Scan for the cell matching the given text and deliver its (x, y) coordinate at center. 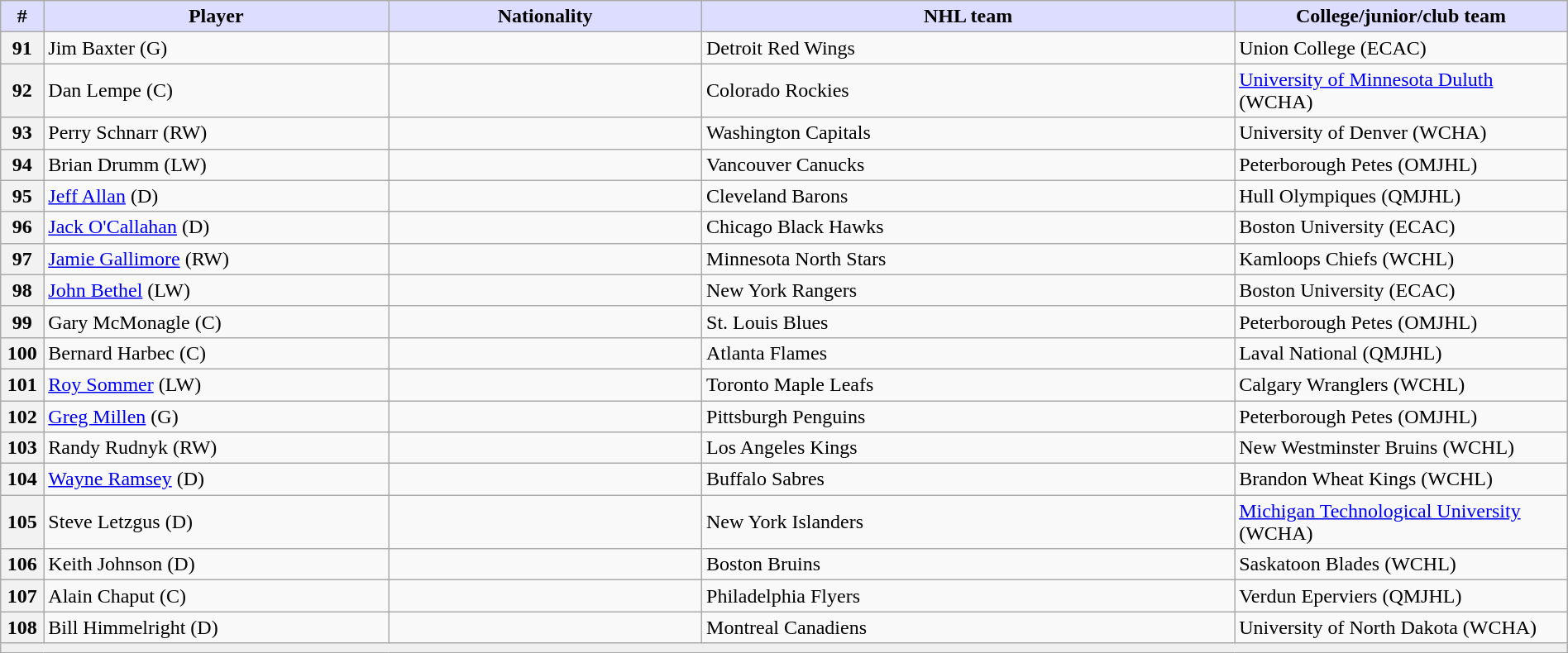
Perry Schnarr (RW) (217, 133)
John Bethel (LW) (217, 290)
Washington Capitals (968, 133)
Verdun Eperviers (QMJHL) (1401, 596)
Randy Rudnyk (RW) (217, 448)
Brandon Wheat Kings (WCHL) (1401, 479)
Los Angeles Kings (968, 448)
98 (22, 290)
Philadelphia Flyers (968, 596)
Detroit Red Wings (968, 48)
Nationality (546, 17)
Jack O'Callahan (D) (217, 227)
Roy Sommer (LW) (217, 384)
St. Louis Blues (968, 322)
99 (22, 322)
91 (22, 48)
104 (22, 479)
Bill Himmelright (D) (217, 627)
Gary McMonagle (C) (217, 322)
Michigan Technological University (WCHA) (1401, 522)
95 (22, 196)
105 (22, 522)
Greg Millen (G) (217, 416)
Chicago Black Hawks (968, 227)
Brian Drumm (LW) (217, 164)
Bernard Harbec (C) (217, 353)
NHL team (968, 17)
Union College (ECAC) (1401, 48)
108 (22, 627)
College/junior/club team (1401, 17)
106 (22, 565)
Buffalo Sabres (968, 479)
Colorado Rockies (968, 91)
Dan Lempe (C) (217, 91)
Boston Bruins (968, 565)
Keith Johnson (D) (217, 565)
Player (217, 17)
Kamloops Chiefs (WCHL) (1401, 259)
107 (22, 596)
94 (22, 164)
Vancouver Canucks (968, 164)
New York Rangers (968, 290)
101 (22, 384)
Steve Letzgus (D) (217, 522)
Jim Baxter (G) (217, 48)
96 (22, 227)
Minnesota North Stars (968, 259)
Hull Olympiques (QMJHL) (1401, 196)
92 (22, 91)
Jeff Allan (D) (217, 196)
Toronto Maple Leafs (968, 384)
97 (22, 259)
Laval National (QMJHL) (1401, 353)
Montreal Canadiens (968, 627)
Pittsburgh Penguins (968, 416)
Jamie Gallimore (RW) (217, 259)
University of Minnesota Duluth (WCHA) (1401, 91)
Atlanta Flames (968, 353)
New Westminster Bruins (WCHL) (1401, 448)
Alain Chaput (C) (217, 596)
100 (22, 353)
93 (22, 133)
Cleveland Barons (968, 196)
Saskatoon Blades (WCHL) (1401, 565)
New York Islanders (968, 522)
Calgary Wranglers (WCHL) (1401, 384)
University of Denver (WCHA) (1401, 133)
103 (22, 448)
University of North Dakota (WCHA) (1401, 627)
102 (22, 416)
# (22, 17)
Wayne Ramsey (D) (217, 479)
